Search for the cell housing the specified text and yield its (X, Y) center coordinate. 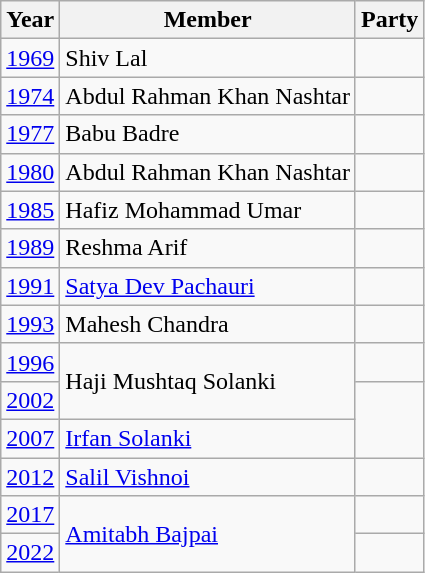
Haji Mushtaq Solanki (208, 381)
Shiv Lal (208, 58)
2022 (30, 553)
1989 (30, 248)
Salil Vishnoi (208, 477)
Satya Dev Pachauri (208, 286)
Babu Badre (208, 134)
2002 (30, 400)
1985 (30, 210)
2007 (30, 438)
1996 (30, 362)
Year (30, 20)
Mahesh Chandra (208, 324)
1969 (30, 58)
Hafiz Mohammad Umar (208, 210)
2017 (30, 515)
Amitabh Bajpai (208, 534)
Irfan Solanki (208, 438)
1974 (30, 96)
1991 (30, 286)
Reshma Arif (208, 248)
1993 (30, 324)
Member (208, 20)
2012 (30, 477)
1980 (30, 172)
1977 (30, 134)
Party (389, 20)
